Locate the cell with the specified text and output its [X, Y] center coordinate. 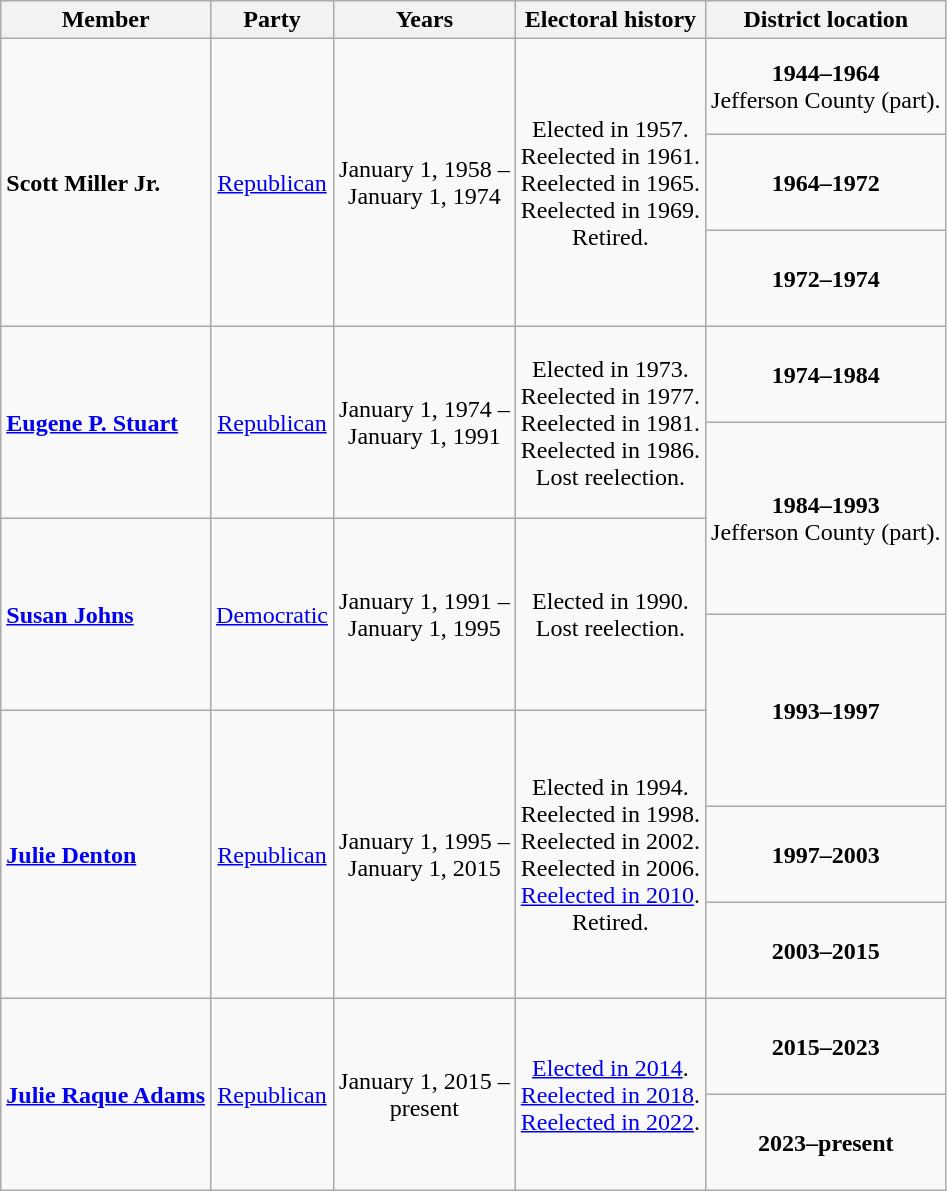
January 1, 1958 –January 1, 1974 [425, 183]
1944–1964Jefferson County (part). [826, 87]
District location [826, 20]
Elected in 1994.Reelected in 1998.Reelected in 2002.Reelected in 2006.Reelected in 2010.Retired. [610, 855]
1974–1984 [826, 375]
1964–1972 [826, 183]
Member [106, 20]
Democratic [272, 615]
1997–2003 [826, 855]
Elected in 1973.Reelected in 1977.Reelected in 1981.Reelected in 1986.Lost reelection. [610, 423]
January 1, 1974 –January 1, 1991 [425, 423]
Elected in 1990.Lost reelection. [610, 615]
Party [272, 20]
Scott Miller Jr. [106, 183]
1972–1974 [826, 279]
2015–2023 [826, 1047]
January 1, 1991 –January 1, 1995 [425, 615]
2023–present [826, 1143]
Eugene P. Stuart [106, 423]
January 1, 1995 –January 1, 2015 [425, 855]
Julie Raque Adams [106, 1095]
Elected in 2014.Reelected in 2018.Reelected in 2022. [610, 1095]
January 1, 2015 –present [425, 1095]
Susan Johns [106, 615]
2003–2015 [826, 951]
Julie Denton [106, 855]
Years [425, 20]
Electoral history [610, 20]
1993–1997 [826, 711]
Elected in 1957.Reelected in 1961.Reelected in 1965.Reelected in 1969.Retired. [610, 183]
1984–1993Jefferson County (part). [826, 519]
